For the text-containing cell, return its midpoint in (X, Y) coordinate format. 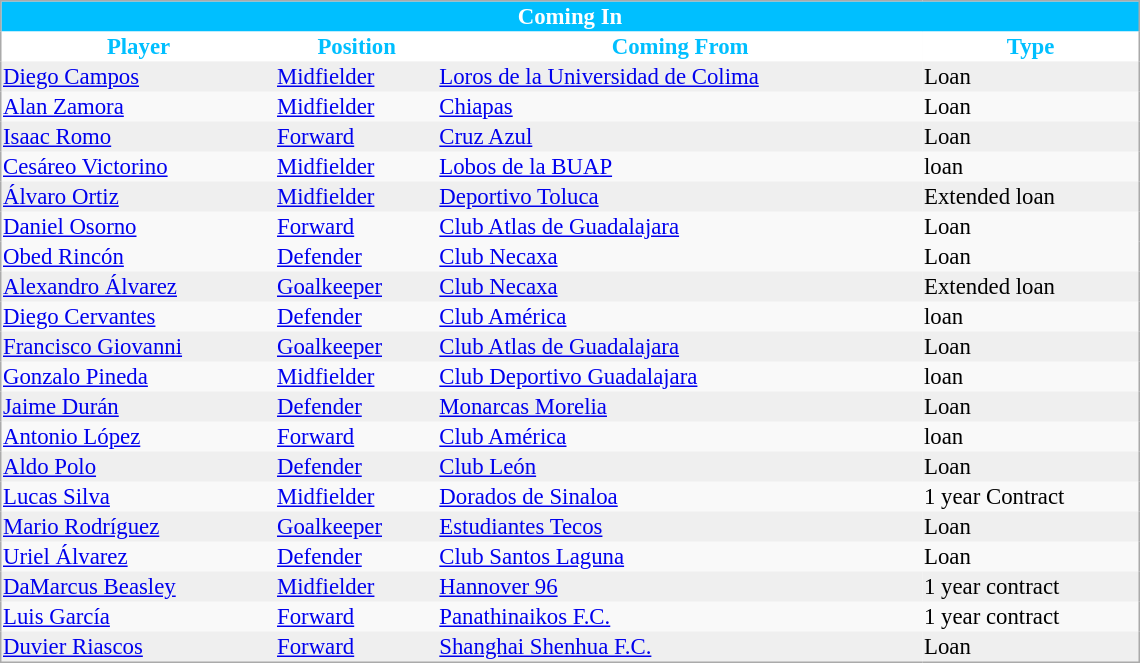
Gonzalo Pineda (138, 377)
Coming In (570, 16)
Diego Cervantes (138, 317)
Club Deportivo Guadalajara (680, 377)
1 year Contract (1030, 497)
Luis García (138, 617)
Shanghai Shenhua F.C. (680, 648)
Lobos de la BUAP (680, 167)
Position (357, 47)
Alan Zamora (138, 107)
Duvier Riascos (138, 648)
Cesáreo Victorino (138, 167)
Daniel Osorno (138, 227)
Antonio López (138, 437)
Club León (680, 467)
Chiapas (680, 107)
Obed Rincón (138, 257)
Cruz Azul (680, 137)
Club Santos Laguna (680, 557)
Aldo Polo (138, 467)
Monarcas Morelia (680, 407)
Loros de la Universidad de Colima (680, 77)
Player (138, 47)
Hannover 96 (680, 587)
Alexandro Álvarez (138, 287)
Deportivo Toluca (680, 197)
Uriel Álvarez (138, 557)
Dorados de Sinaloa (680, 497)
DaMarcus Beasley (138, 587)
Estudiantes Tecos (680, 527)
Isaac Romo (138, 137)
Type (1030, 47)
Coming From (680, 47)
Álvaro Ortiz (138, 197)
Jaime Durán (138, 407)
Diego Campos (138, 77)
Panathinaikos F.C. (680, 617)
Francisco Giovanni (138, 347)
Mario Rodríguez (138, 527)
Lucas Silva (138, 497)
